Return the [X, Y] coordinate for the center point of the cell that contains the specified text.  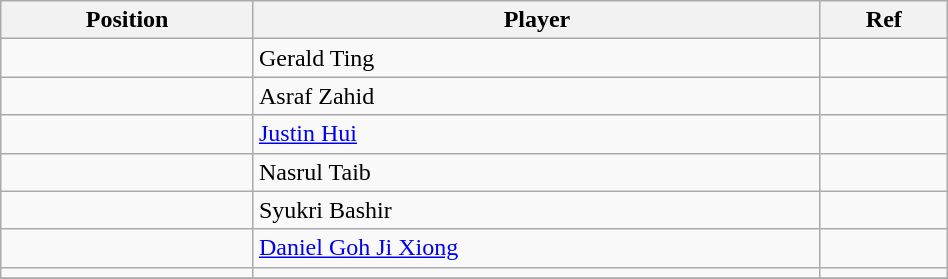
Nasrul Taib [536, 172]
Asraf Zahid [536, 96]
Position [128, 20]
Syukri Bashir [536, 210]
Player [536, 20]
Justin Hui [536, 134]
Daniel Goh Ji Xiong [536, 248]
Gerald Ting [536, 58]
Ref [884, 20]
